Search for the cell housing the specified text and yield its (x, y) center coordinate. 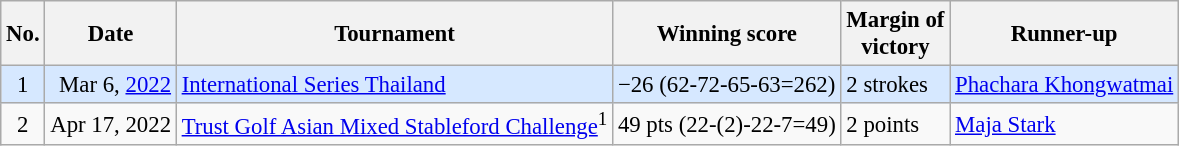
International Series Thailand (394, 85)
Tournament (394, 34)
No. (23, 34)
2 strokes (896, 85)
2 (23, 124)
Apr 17, 2022 (110, 124)
Mar 6, 2022 (110, 85)
2 points (896, 124)
Runner-up (1064, 34)
Phachara Khongwatmai (1064, 85)
Winning score (727, 34)
Trust Golf Asian Mixed Stableford Challenge1 (394, 124)
1 (23, 85)
Maja Stark (1064, 124)
49 pts (22-(2)-22-7=49) (727, 124)
−26 (62-72-65-63=262) (727, 85)
Margin ofvictory (896, 34)
Date (110, 34)
